From the cell containing the given text, extract its center point as (x, y) coordinate. 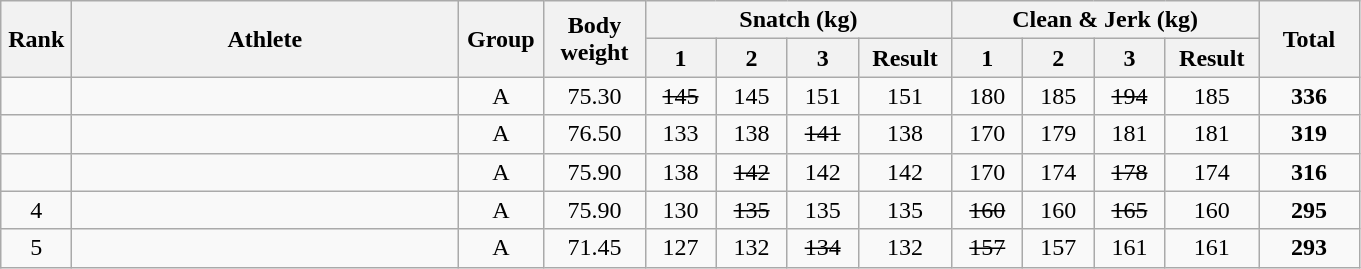
127 (680, 248)
194 (1130, 96)
Total (1308, 39)
134 (822, 248)
75.30 (594, 96)
178 (1130, 172)
336 (1308, 96)
76.50 (594, 134)
5 (36, 248)
Group (501, 39)
165 (1130, 210)
Body weight (594, 39)
Snatch (kg) (798, 20)
316 (1308, 172)
141 (822, 134)
130 (680, 210)
295 (1308, 210)
133 (680, 134)
319 (1308, 134)
4 (36, 210)
Rank (36, 39)
Clean & Jerk (kg) (1106, 20)
71.45 (594, 248)
180 (988, 96)
293 (1308, 248)
Athlete (265, 39)
179 (1058, 134)
